Extract the (X, Y) coordinate from the center of the cell holding the provided text.  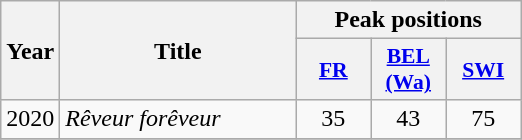
Peak positions (408, 20)
2020 (30, 119)
35 (334, 119)
Rêveur forêveur (178, 119)
43 (408, 119)
BEL (Wa) (408, 70)
Year (30, 50)
FR (334, 70)
Title (178, 50)
SWI (484, 70)
75 (484, 119)
